Pinpoint the cell where the given text exists, returning its (X, Y) midpoint coordinate. 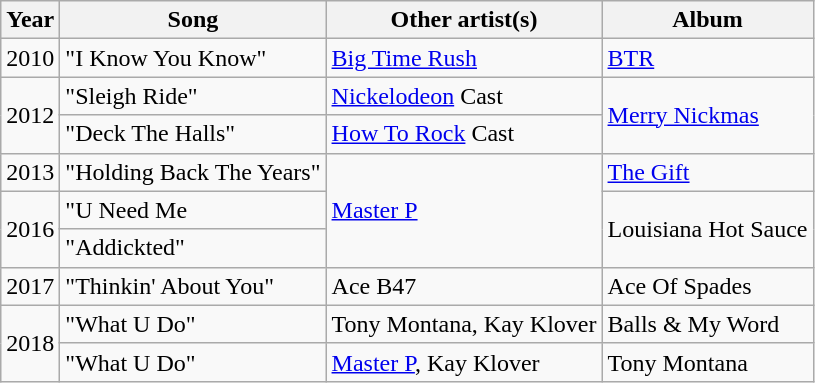
2017 (30, 286)
Balls & My Word (708, 324)
"I Know You Know" (193, 58)
Album (708, 20)
Year (30, 20)
2013 (30, 172)
Master P (464, 210)
Tony Montana, Kay Klover (464, 324)
"Sleigh Ride" (193, 96)
Merry Nickmas (708, 115)
Big Time Rush (464, 58)
"U Need Me (193, 210)
2018 (30, 343)
"Holding Back The Years" (193, 172)
"Addickted" (193, 248)
Louisiana Hot Sauce (708, 229)
BTR (708, 58)
Nickelodeon Cast (464, 96)
Ace Of Spades (708, 286)
Song (193, 20)
Master P, Kay Klover (464, 362)
"Thinkin' About You" (193, 286)
The Gift (708, 172)
Other artist(s) (464, 20)
2016 (30, 229)
"Deck The Halls" (193, 134)
Tony Montana (708, 362)
2010 (30, 58)
How To Rock Cast (464, 134)
Ace B47 (464, 286)
2012 (30, 115)
